Provide the (x, y) coordinate of the cell's center where the given text is located.  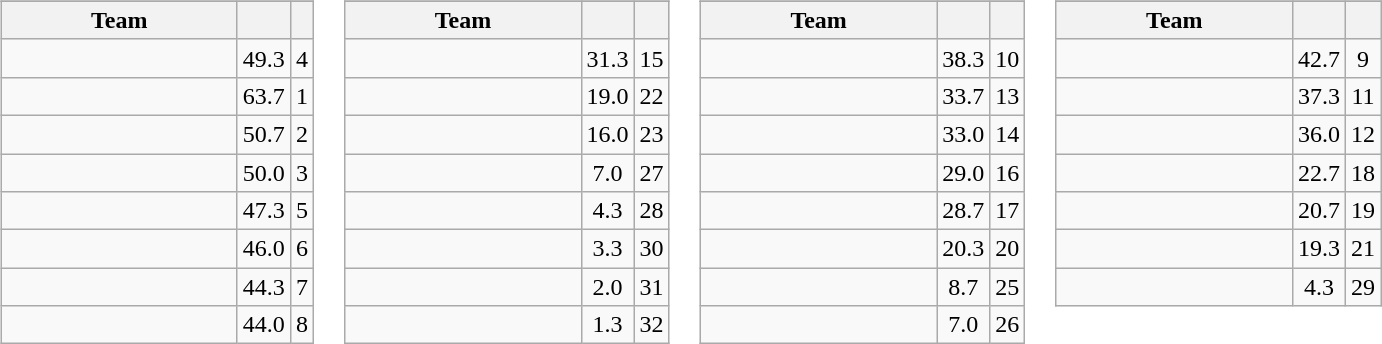
47.3 (264, 211)
6 (302, 249)
36.0 (1318, 134)
22.7 (1318, 173)
32 (652, 325)
25 (1008, 287)
19.3 (1318, 249)
3.3 (608, 249)
2 (302, 134)
31.3 (608, 58)
1 (302, 96)
28.7 (964, 211)
37.3 (1318, 96)
50.7 (264, 134)
2.0 (608, 287)
19.0 (608, 96)
14 (1008, 134)
18 (1362, 173)
42.7 (1318, 58)
27 (652, 173)
33.7 (964, 96)
19 (1362, 211)
30 (652, 249)
8.7 (964, 287)
17 (1008, 211)
8 (302, 325)
49.3 (264, 58)
46.0 (264, 249)
44.3 (264, 287)
29.0 (964, 173)
23 (652, 134)
50.0 (264, 173)
16.0 (608, 134)
5 (302, 211)
10 (1008, 58)
33.0 (964, 134)
20 (1008, 249)
9 (1362, 58)
11 (1362, 96)
29 (1362, 287)
20.3 (964, 249)
7 (302, 287)
26 (1008, 325)
44.0 (264, 325)
28 (652, 211)
13 (1008, 96)
3 (302, 173)
15 (652, 58)
16 (1008, 173)
38.3 (964, 58)
1.3 (608, 325)
21 (1362, 249)
4 (302, 58)
63.7 (264, 96)
22 (652, 96)
20.7 (1318, 211)
12 (1362, 134)
31 (652, 287)
